Locate the cell with the specified text and output its [X, Y] center coordinate. 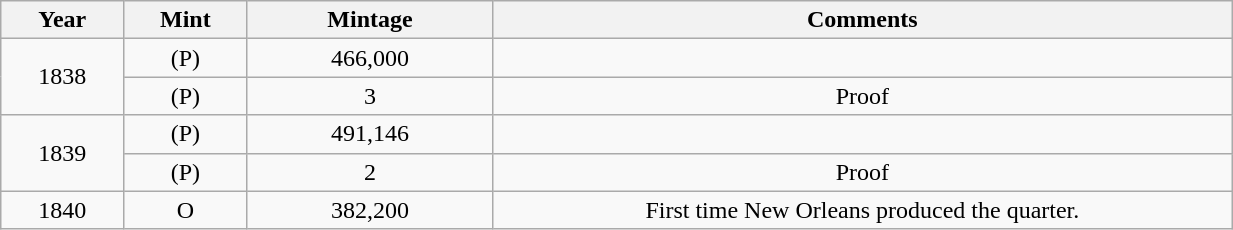
382,200 [370, 210]
1839 [62, 153]
1838 [62, 77]
First time New Orleans produced the quarter. [862, 210]
Year [62, 20]
Mint [186, 20]
O [186, 210]
491,146 [370, 134]
3 [370, 96]
1840 [62, 210]
Mintage [370, 20]
Comments [862, 20]
2 [370, 172]
466,000 [370, 58]
